For the text-containing cell, return its midpoint in [X, Y] coordinate format. 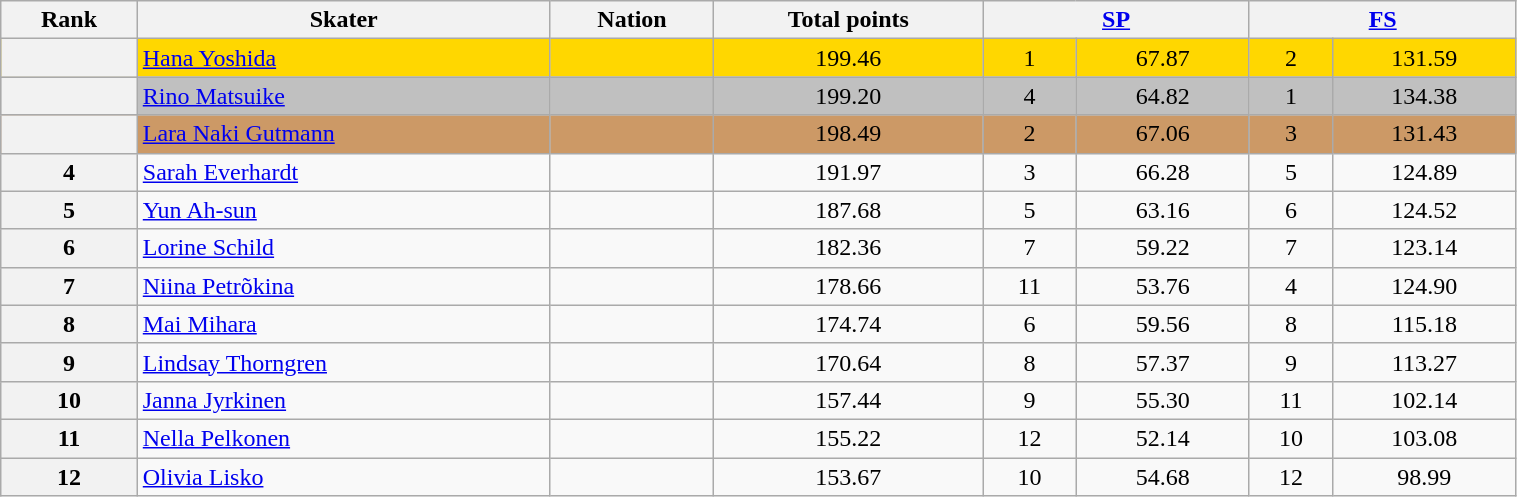
52.14 [1162, 438]
124.89 [1424, 172]
54.68 [1162, 477]
199.20 [848, 96]
Mai Mihara [344, 324]
131.59 [1424, 58]
Yun Ah-sun [344, 210]
Nella Pelkonen [344, 438]
64.82 [1162, 96]
67.06 [1162, 134]
123.14 [1424, 248]
198.49 [848, 134]
Nation [632, 20]
66.28 [1162, 172]
191.97 [848, 172]
115.18 [1424, 324]
63.16 [1162, 210]
FS [1382, 20]
Total points [848, 20]
157.44 [848, 400]
103.08 [1424, 438]
182.36 [848, 248]
153.67 [848, 477]
67.87 [1162, 58]
Lindsay Thorngren [344, 362]
134.38 [1424, 96]
Hana Yoshida [344, 58]
170.64 [848, 362]
113.27 [1424, 362]
55.30 [1162, 400]
199.46 [848, 58]
Rino Matsuike [344, 96]
53.76 [1162, 286]
Janna Jyrkinen [344, 400]
Skater [344, 20]
Olivia Lisko [344, 477]
131.43 [1424, 134]
Niina Petrõkina [344, 286]
Rank [69, 20]
102.14 [1424, 400]
Lara Naki Gutmann [344, 134]
98.99 [1424, 477]
174.74 [848, 324]
187.68 [848, 210]
124.90 [1424, 286]
Lorine Schild [344, 248]
Sarah Everhardt [344, 172]
59.56 [1162, 324]
SP [1116, 20]
155.22 [848, 438]
178.66 [848, 286]
57.37 [1162, 362]
59.22 [1162, 248]
124.52 [1424, 210]
